Search for the cell housing the specified text and yield its [X, Y] center coordinate. 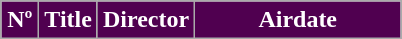
Title [68, 20]
Director [146, 20]
Airdate [298, 20]
Nº [20, 20]
